From the cell containing the given text, extract its center point as [X, Y] coordinate. 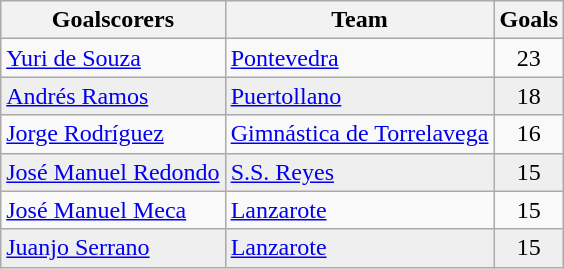
Gimnástica de Torrelavega [360, 134]
S.S. Reyes [360, 172]
16 [529, 134]
Goals [529, 20]
23 [529, 58]
Team [360, 20]
Puertollano [360, 96]
José Manuel Redondo [113, 172]
Jorge Rodríguez [113, 134]
Andrés Ramos [113, 96]
Goalscorers [113, 20]
José Manuel Meca [113, 210]
Pontevedra [360, 58]
Juanjo Serrano [113, 248]
18 [529, 96]
Yuri de Souza [113, 58]
